Locate the cell with the specified text and output its (X, Y) center coordinate. 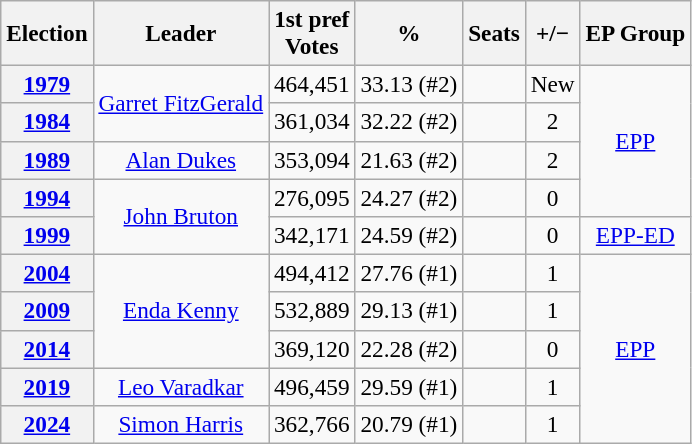
24.59 (#2) (409, 235)
1994 (47, 197)
20.79 (#1) (409, 424)
29.13 (#1) (409, 311)
2004 (47, 273)
John Bruton (181, 216)
24.27 (#2) (409, 197)
1989 (47, 160)
342,171 (312, 235)
EP Group (636, 32)
EPP-ED (636, 235)
2024 (47, 424)
22.28 (#2) (409, 349)
2014 (47, 349)
Election (47, 32)
532,889 (312, 311)
464,451 (312, 84)
21.63 (#2) (409, 160)
Garret FitzGerald (181, 103)
2019 (47, 386)
33.13 (#2) (409, 84)
496,459 (312, 386)
Enda Kenny (181, 310)
361,034 (312, 122)
1999 (47, 235)
% (409, 32)
32.22 (#2) (409, 122)
Alan Dukes (181, 160)
369,120 (312, 349)
+/− (552, 32)
1st prefVotes (312, 32)
362,766 (312, 424)
Simon Harris (181, 424)
276,095 (312, 197)
2009 (47, 311)
New (552, 84)
Leader (181, 32)
Leo Varadkar (181, 386)
Seats (494, 32)
1979 (47, 84)
1984 (47, 122)
353,094 (312, 160)
27.76 (#1) (409, 273)
494,412 (312, 273)
29.59 (#1) (409, 386)
